Output the [X, Y] coordinate of the center of the cell containing the given text.  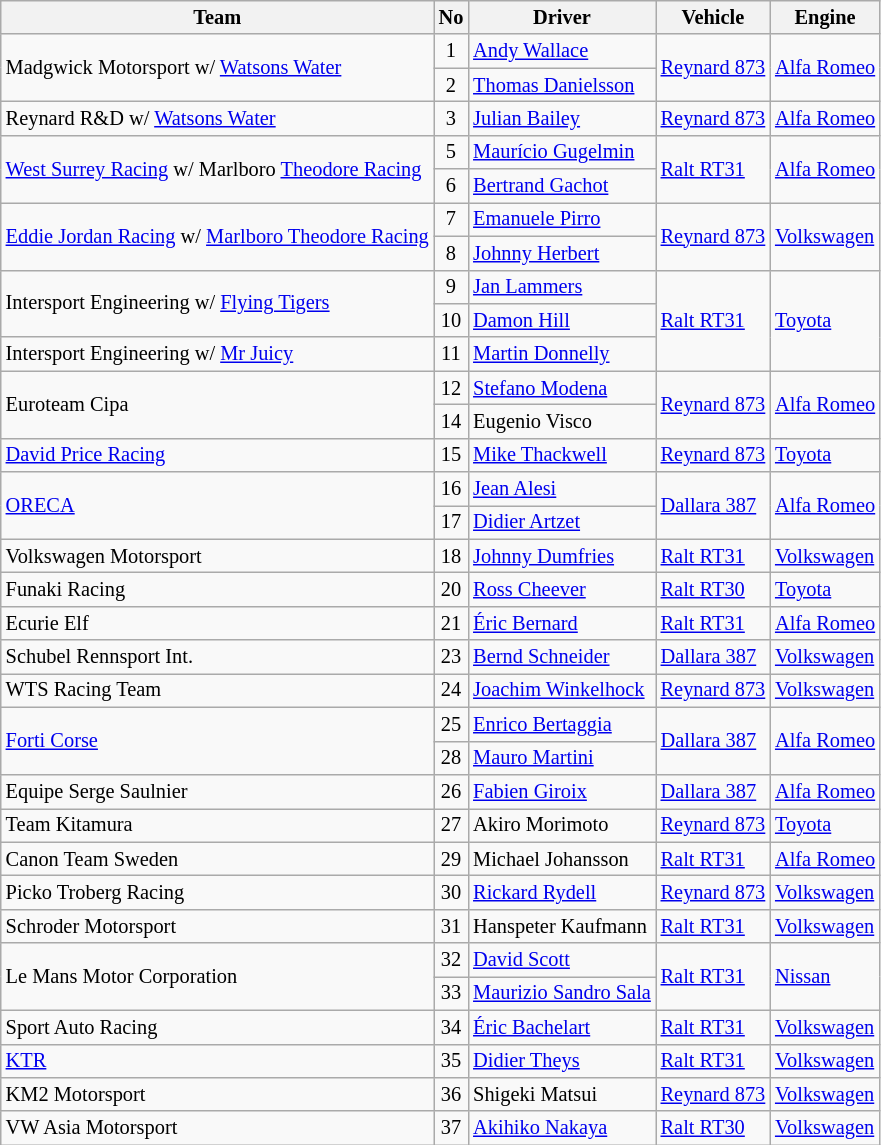
Le Mans Motor Corporation [218, 976]
1 [452, 51]
Martin Donnelly [562, 354]
11 [452, 354]
Maurizio Sandro Sala [562, 993]
KM2 Motorsport [218, 1094]
33 [452, 993]
Stefano Modena [562, 388]
Enrico Bertaggia [562, 724]
Ecurie Elf [218, 623]
Damon Hill [562, 320]
6 [452, 186]
Bernd Schneider [562, 657]
30 [452, 892]
Eugenio Visco [562, 421]
20 [452, 589]
15 [452, 455]
Intersport Engineering w/ Mr Juicy [218, 354]
9 [452, 287]
Vehicle [713, 17]
32 [452, 960]
25 [452, 724]
Engine [825, 17]
36 [452, 1094]
Bertrand Gachot [562, 186]
Ross Cheever [562, 589]
Reynard R&D w/ Watsons Water [218, 118]
21 [452, 623]
29 [452, 859]
Eddie Jordan Racing w/ Marlboro Theodore Racing [218, 236]
Team [218, 17]
Éric Bachelart [562, 1027]
Jean Alesi [562, 489]
Funaki Racing [218, 589]
Joachim Winkelhock [562, 690]
Hanspeter Kaufmann [562, 926]
Akihiko Nakaya [562, 1128]
23 [452, 657]
Madgwick Motorsport w/ Watsons Water [218, 68]
Akiro Morimoto [562, 825]
Fabien Giroix [562, 791]
Mike Thackwell [562, 455]
Sport Auto Racing [218, 1027]
Jan Lammers [562, 287]
Driver [562, 17]
Shigeki Matsui [562, 1094]
Equipe Serge Saulnier [218, 791]
17 [452, 522]
Intersport Engineering w/ Flying Tigers [218, 304]
5 [452, 152]
3 [452, 118]
2 [452, 85]
37 [452, 1128]
34 [452, 1027]
7 [452, 219]
Schubel Rennsport Int. [218, 657]
Euroteam Cipa [218, 404]
Julian Bailey [562, 118]
8 [452, 253]
Mauro Martini [562, 758]
27 [452, 825]
No [452, 17]
Didier Theys [562, 1061]
David Price Racing [218, 455]
Maurício Gugelmin [562, 152]
WTS Racing Team [218, 690]
Johnny Dumfries [562, 556]
Emanuele Pirro [562, 219]
28 [452, 758]
Andy Wallace [562, 51]
VW Asia Motorsport [218, 1128]
Picko Troberg Racing [218, 892]
14 [452, 421]
ORECA [218, 506]
Didier Artzet [562, 522]
Thomas Danielsson [562, 85]
12 [452, 388]
24 [452, 690]
Forti Corse [218, 740]
Schroder Motorsport [218, 926]
35 [452, 1061]
West Surrey Racing w/ Marlboro Theodore Racing [218, 168]
10 [452, 320]
Rickard Rydell [562, 892]
KTR [218, 1061]
David Scott [562, 960]
Johnny Herbert [562, 253]
16 [452, 489]
Canon Team Sweden [218, 859]
26 [452, 791]
Volkswagen Motorsport [218, 556]
Éric Bernard [562, 623]
31 [452, 926]
18 [452, 556]
Nissan [825, 976]
Team Kitamura [218, 825]
Michael Johansson [562, 859]
